Output the (X, Y) coordinate of the center of the cell containing the given text.  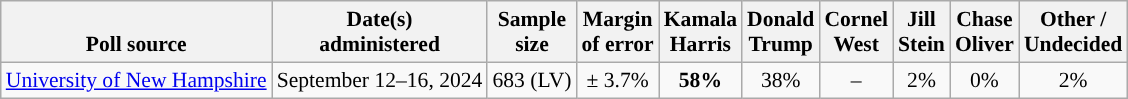
38% (780, 80)
KamalaHarris (700, 32)
Poll source (136, 32)
Marginof error (618, 32)
DonaldTrump (780, 32)
58% (700, 80)
Samplesize (532, 32)
CornelWest (856, 32)
0% (984, 80)
JillStein (922, 32)
Date(s)administered (380, 32)
± 3.7% (618, 80)
September 12–16, 2024 (380, 80)
ChaseOliver (984, 32)
– (856, 80)
University of New Hampshire (136, 80)
Other /Undecided (1073, 32)
683 (LV) (532, 80)
